Provide the [X, Y] coordinate of the cell's center where the given text is located.  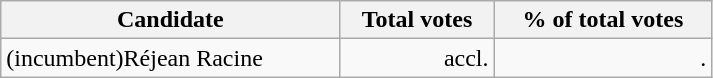
(incumbent)Réjean Racine [170, 58]
Total votes [417, 20]
Candidate [170, 20]
% of total votes [603, 20]
accl. [417, 58]
. [603, 58]
